Provide the [X, Y] coordinate of the cell's center where the given text is located.  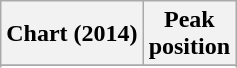
Peakposition [189, 34]
Chart (2014) [72, 34]
